Return [X, Y] of the center of cell containing provided text 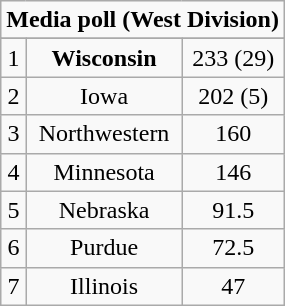
Illinois [104, 286]
7 [14, 286]
5 [14, 210]
202 (5) [233, 96]
Wisconsin [104, 58]
1 [14, 58]
Iowa [104, 96]
Purdue [104, 248]
233 (29) [233, 58]
Minnesota [104, 172]
4 [14, 172]
47 [233, 286]
Northwestern [104, 134]
2 [14, 96]
160 [233, 134]
91.5 [233, 210]
72.5 [233, 248]
Nebraska [104, 210]
6 [14, 248]
3 [14, 134]
Media poll (West Division) [143, 20]
146 [233, 172]
